Pinpoint the cell where the given text exists, returning its (X, Y) midpoint coordinate. 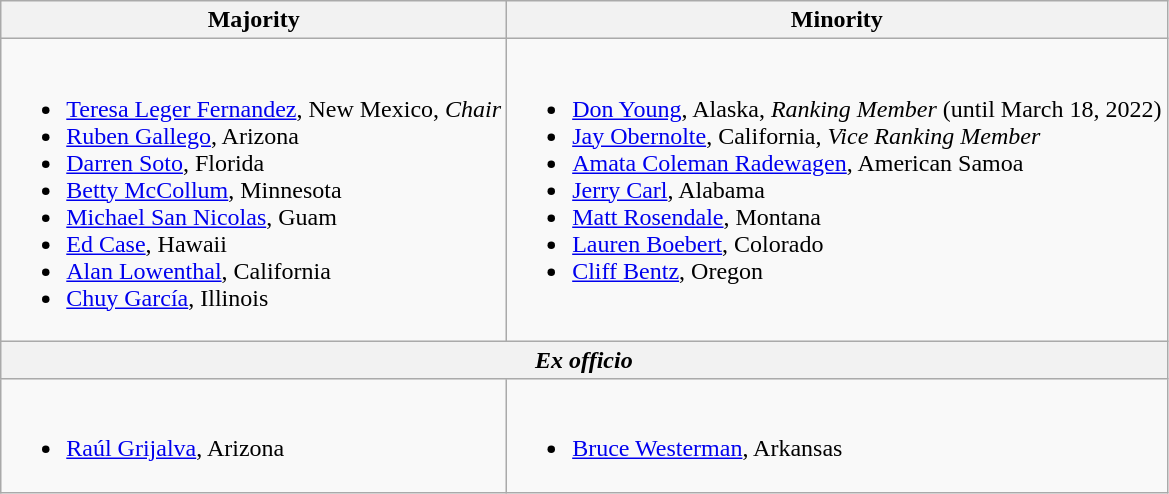
Bruce Westerman, Arkansas (837, 436)
Ex officio (584, 360)
Majority (254, 20)
Raúl Grijalva, Arizona (254, 436)
Minority (837, 20)
